Output the (x, y) coordinate of the center of the cell containing the given text.  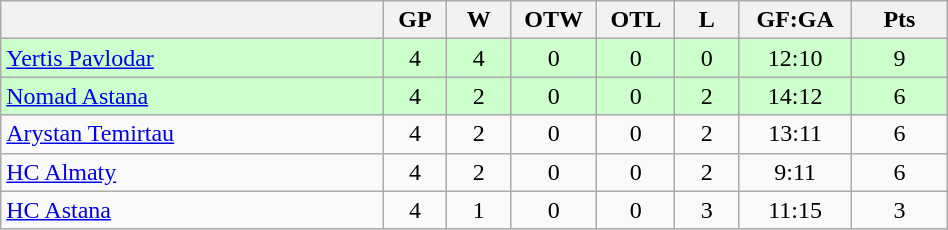
12:10 (796, 58)
GF:GA (796, 20)
14:12 (796, 96)
Nomad Astana (192, 96)
11:15 (796, 210)
9:11 (796, 172)
Arystan Temirtau (192, 134)
L (707, 20)
W (479, 20)
13:11 (796, 134)
GP (415, 20)
OTL (636, 20)
OTW (554, 20)
HC Astana (192, 210)
1 (479, 210)
9 (900, 58)
Yertis Pavlodar (192, 58)
Pts (900, 20)
HC Almaty (192, 172)
